Extract the [X, Y] coordinate from the center of the cell holding the provided text.  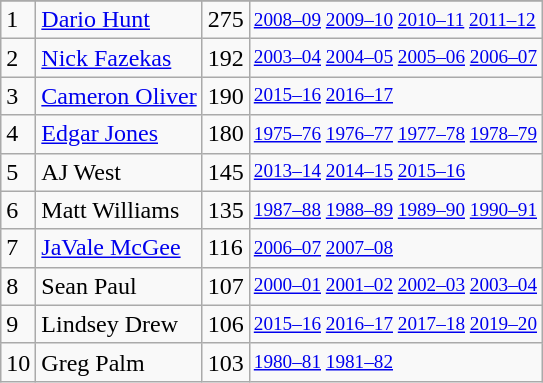
1980–81 1981–82 [395, 362]
JaVale McGee [119, 248]
Matt Williams [119, 210]
2003–04 2004–05 2005–06 2006–07 [395, 58]
2015–16 2016–17 2017–18 2019–20 [395, 324]
10 [18, 362]
9 [18, 324]
192 [226, 58]
7 [18, 248]
145 [226, 172]
2006–07 2007–08 [395, 248]
2000–01 2001–02 2002–03 2003–04 [395, 286]
190 [226, 96]
Edgar Jones [119, 134]
106 [226, 324]
2013–14 2014–15 2015–16 [395, 172]
275 [226, 20]
1975–76 1976–77 1977–78 1978–79 [395, 134]
180 [226, 134]
Cameron Oliver [119, 96]
1 [18, 20]
2015–16 2016–17 [395, 96]
4 [18, 134]
Nick Fazekas [119, 58]
6 [18, 210]
Lindsey Drew [119, 324]
5 [18, 172]
116 [226, 248]
2008–09 2009–10 2010–11 2011–12 [395, 20]
1987–88 1988–89 1989–90 1990–91 [395, 210]
107 [226, 286]
8 [18, 286]
Dario Hunt [119, 20]
2 [18, 58]
AJ West [119, 172]
3 [18, 96]
103 [226, 362]
135 [226, 210]
Sean Paul [119, 286]
Greg Palm [119, 362]
